Scan for the cell matching the given text and deliver its [X, Y] coordinate at center. 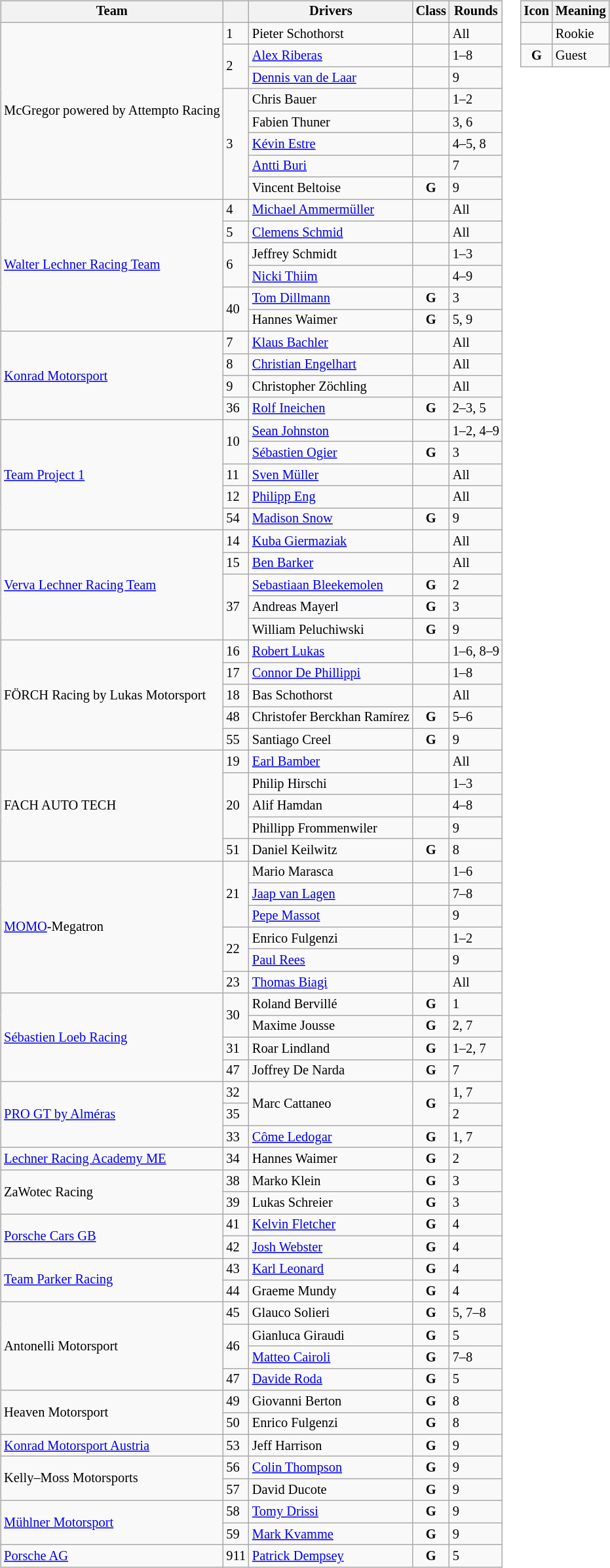
Lechner Racing Academy ME [111, 1159]
4–9 [476, 277]
Jeff Harrison [331, 1445]
42 [236, 1247]
16 [236, 652]
Alex Riberas [331, 56]
Kelly–Moss Motorsports [111, 1479]
Marko Klein [331, 1181]
Tom Dillmann [331, 298]
37 [236, 607]
Pieter Schothorst [331, 33]
Rounds [476, 12]
3, 6 [476, 122]
ZaWotec Racing [111, 1192]
39 [236, 1203]
23 [236, 983]
35 [236, 1114]
Christofer Berckhan Ramírez [331, 718]
MOMO-Megatron [111, 927]
FACH AUTO TECH [111, 806]
Roar Lindland [331, 1048]
56 [236, 1468]
Alif Hamdan [331, 806]
44 [236, 1291]
17 [236, 673]
Colin Thompson [331, 1468]
Kuba Giermaziak [331, 541]
Team Parker Racing [111, 1280]
Porsche Cars GB [111, 1236]
Robert Lukas [331, 652]
Gianluca Giraudi [331, 1335]
Madison Snow [331, 519]
5, 9 [476, 321]
Konrad Motorsport Austria [111, 1445]
58 [236, 1512]
Lukas Schreier [331, 1203]
PRO GT by Alméras [111, 1114]
Verva Lechner Racing Team [111, 585]
Connor De Phillippi [331, 673]
Fabien Thuner [331, 122]
46 [236, 1346]
Andreas Mayerl [331, 607]
Ben Barker [331, 563]
34 [236, 1159]
Drivers [331, 12]
Phillipp Frommenwiler [331, 828]
41 [236, 1225]
12 [236, 497]
Mühlner Motorsport [111, 1522]
59 [236, 1534]
Maxime Jousse [331, 1027]
45 [236, 1313]
Sven Müller [331, 475]
Vincent Beltoise [331, 188]
Bas Schothorst [331, 696]
Davide Roda [331, 1379]
Clemens Schmid [331, 232]
20 [236, 806]
5, 7–8 [476, 1313]
Philipp Eng [331, 497]
22 [236, 949]
Christian Engelhart [331, 364]
32 [236, 1093]
11 [236, 475]
Rookie [581, 33]
Icon [537, 12]
Mario Marasca [331, 872]
Chris Bauer [331, 100]
21 [236, 894]
55 [236, 739]
33 [236, 1137]
Jeffrey Schmidt [331, 254]
1–2, 4–9 [476, 431]
Santiago Creel [331, 739]
FÖRCH Racing by Lukas Motorsport [111, 696]
40 [236, 309]
William Peluchiwski [331, 629]
Sébastien Ogier [331, 453]
Porsche AG [111, 1556]
Marc Cattaneo [331, 1104]
14 [236, 541]
Graeme Mundy [331, 1291]
Nicki Thiim [331, 277]
Paul Rees [331, 960]
Jaap van Lagen [331, 894]
43 [236, 1269]
Team [111, 12]
31 [236, 1048]
Kelvin Fletcher [331, 1225]
Tomy Drissi [331, 1512]
2, 7 [476, 1027]
Roland Bervillé [331, 1004]
Dennis van de Laar [331, 78]
49 [236, 1401]
Kévin Estre [331, 144]
911 [236, 1556]
10 [236, 442]
15 [236, 563]
Heaven Motorsport [111, 1412]
Christopher Zöchling [331, 387]
Meaning [581, 12]
4–5, 8 [476, 144]
Pepe Massot [331, 916]
Matteo Cairoli [331, 1358]
Patrick Dempsey [331, 1556]
Côme Ledogar [331, 1137]
Daniel Keilwitz [331, 850]
Sebastiaan Bleekemolen [331, 585]
Antti Buri [331, 166]
Team Project 1 [111, 475]
19 [236, 762]
57 [236, 1490]
Class [431, 12]
Mark Kvamme [331, 1534]
David Ducote [331, 1490]
Earl Bamber [331, 762]
51 [236, 850]
Guest [581, 56]
6 [236, 265]
48 [236, 718]
2–3, 5 [476, 408]
Klaus Bachler [331, 342]
Glauco Solieri [331, 1313]
38 [236, 1181]
18 [236, 696]
Philip Hirschi [331, 784]
50 [236, 1424]
36 [236, 408]
30 [236, 1015]
53 [236, 1445]
1–2, 7 [476, 1048]
Joffrey De Narda [331, 1070]
1–6, 8–9 [476, 652]
4–8 [476, 806]
5–6 [476, 718]
Walter Lechner Racing Team [111, 265]
1–6 [476, 872]
Michael Ammermüller [331, 210]
Sébastien Loeb Racing [111, 1037]
54 [236, 519]
Josh Webster [331, 1247]
Thomas Biagi [331, 983]
Konrad Motorsport [111, 375]
Giovanni Berton [331, 1401]
Karl Leonard [331, 1269]
Rolf Ineichen [331, 408]
Sean Johnston [331, 431]
Antonelli Motorsport [111, 1346]
McGregor powered by Attempto Racing [111, 110]
